Capture the cell that displays the provided text and extract its [x, y] central coordinate. 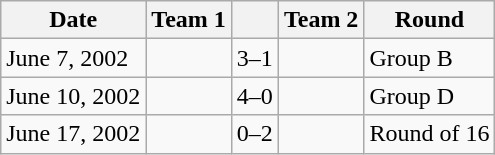
Round of 16 [430, 134]
3–1 [254, 58]
Team 1 [189, 20]
Team 2 [321, 20]
Group D [430, 96]
Date [74, 20]
4–0 [254, 96]
June 10, 2002 [74, 96]
0–2 [254, 134]
June 17, 2002 [74, 134]
June 7, 2002 [74, 58]
Group B [430, 58]
Round [430, 20]
